Pinpoint the cell where the given text exists, returning its [x, y] midpoint coordinate. 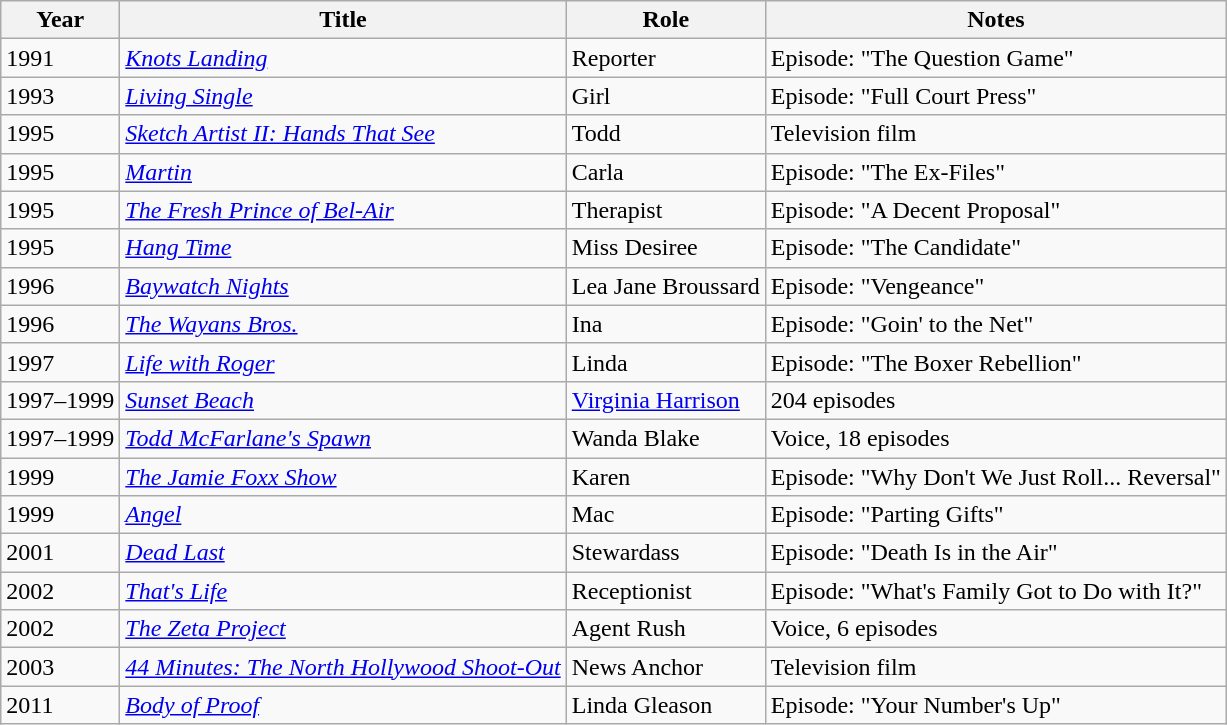
1991 [60, 58]
Voice, 18 episodes [996, 438]
2011 [60, 705]
Life with Roger [343, 362]
Episode: "A Decent Proposal" [996, 210]
Stewardass [666, 553]
Miss Desiree [666, 248]
Sunset Beach [343, 400]
Reporter [666, 58]
The Fresh Prince of Bel-Air [343, 210]
Episode: "The Candidate" [996, 248]
The Zeta Project [343, 629]
Knots Landing [343, 58]
Voice, 6 episodes [996, 629]
Baywatch Nights [343, 286]
1997 [60, 362]
Wanda Blake [666, 438]
Dead Last [343, 553]
Linda [666, 362]
Episode: "Full Court Press" [996, 96]
Receptionist [666, 591]
Episode: "Vengeance" [996, 286]
44 Minutes: The North Hollywood Shoot-Out [343, 667]
Linda Gleason [666, 705]
Sketch Artist II: Hands That See [343, 134]
Episode: "What's Family Got to Do with It?" [996, 591]
That's Life [343, 591]
Episode: "Your Number's Up" [996, 705]
News Anchor [666, 667]
Notes [996, 20]
Episode: "Parting Gifts" [996, 515]
Role [666, 20]
Episode: "Death Is in the Air" [996, 553]
Title [343, 20]
Episode: "Why Don't We Just Roll... Reversal" [996, 477]
Episode: "The Boxer Rebellion" [996, 362]
1993 [60, 96]
Body of Proof [343, 705]
The Jamie Foxx Show [343, 477]
2003 [60, 667]
Angel [343, 515]
Episode: "The Question Game" [996, 58]
2001 [60, 553]
Agent Rush [666, 629]
Ina [666, 324]
Martin [343, 172]
Therapist [666, 210]
Karen [666, 477]
Carla [666, 172]
Episode: "The Ex-Files" [996, 172]
Todd [666, 134]
The Wayans Bros. [343, 324]
Girl [666, 96]
Lea Jane Broussard [666, 286]
Virginia Harrison [666, 400]
Living Single [343, 96]
Todd McFarlane's Spawn [343, 438]
Hang Time [343, 248]
Mac [666, 515]
204 episodes [996, 400]
Episode: "Goin' to the Net" [996, 324]
Year [60, 20]
